For the text-containing cell, return its midpoint in [X, Y] coordinate format. 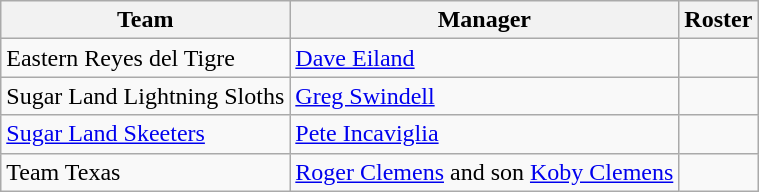
Sugar Land Skeeters [146, 134]
Greg Swindell [484, 96]
Dave Eiland [484, 58]
Manager [484, 20]
Roger Clemens and son Koby Clemens [484, 172]
Eastern Reyes del Tigre [146, 58]
Pete Incaviglia [484, 134]
Team Texas [146, 172]
Sugar Land Lightning Sloths [146, 96]
Roster [718, 20]
Team [146, 20]
